Extract the (X, Y) coordinate from the center of the cell holding the provided text.  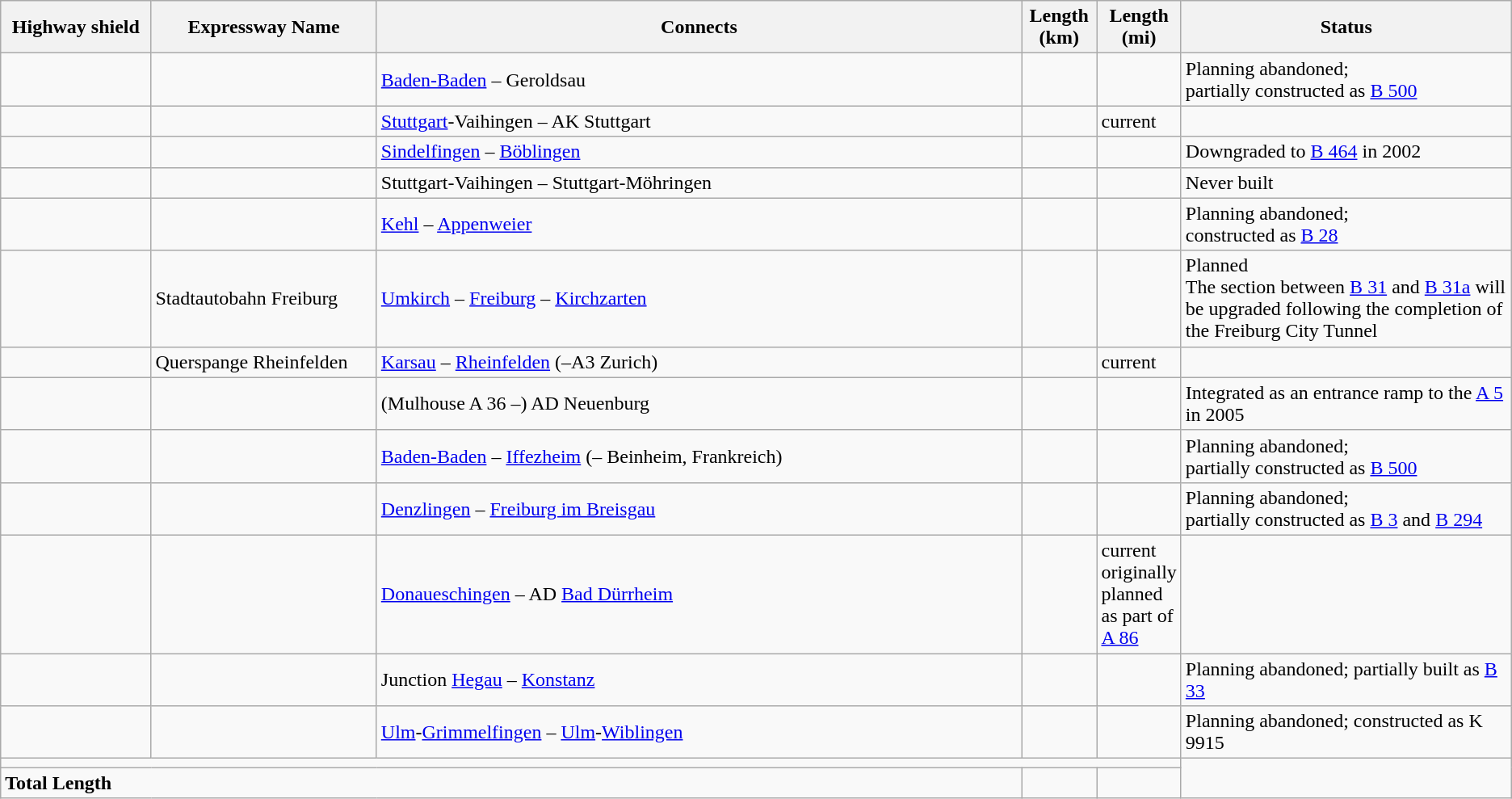
(Mulhouse A 36 –) AD Neuenburg (699, 404)
Total Length (511, 783)
Planning abandoned; constructed as K 9915 (1346, 732)
Connects (699, 27)
Planning abandoned; partially built as B 33 (1346, 679)
Baden-Baden – Iffezheim (– Beinheim, Frankreich) (699, 456)
Length(mi) (1139, 27)
Status (1346, 27)
Kehl – Appenweier (699, 225)
Stadtautobahn Freiburg (263, 299)
Querspange Rheinfelden (263, 362)
Downgraded to B 464 in 2002 (1346, 152)
Junction Hegau – Konstanz (699, 679)
Karsau – Rheinfelden (–A3 Zurich) (699, 362)
Highway shield (76, 27)
Donaueschingen – AD Bad Dürrheim (699, 594)
Stuttgart-Vaihingen – Stuttgart-Möhringen (699, 183)
Sindelfingen – Böblingen (699, 152)
Denzlingen – Freiburg im Breisgau (699, 509)
Ulm-Grimmelfingen – Ulm-Wiblingen (699, 732)
Length(km) (1060, 27)
Stuttgart-Vaihingen – AK Stuttgart (699, 121)
PlannedThe section between B 31 and B 31a will be upgraded following the completion of the Freiburg City Tunnel (1346, 299)
Planning abandoned;constructed as B 28 (1346, 225)
Integrated as an entrance ramp to the A 5 in 2005 (1346, 404)
Umkirch – Freiburg – Kirchzarten (699, 299)
Planning abandoned;partially constructed as B 3 and B 294 (1346, 509)
Baden-Baden – Geroldsau (699, 79)
currentoriginally planned as part of A 86 (1139, 594)
Never built (1346, 183)
Expressway Name (263, 27)
